Determine the (x, y) coordinate at the center of the cell enclosing the given text.  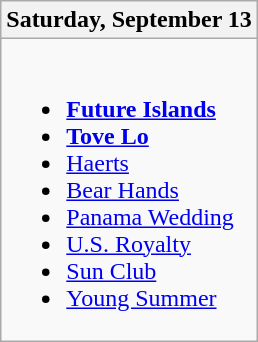
Future IslandsTove LoHaertsBear HandsPanama WeddingU.S. RoyaltySun ClubYoung Summer (130, 190)
Saturday, September 13 (130, 20)
